From the cell containing the given text, extract its center point as (X, Y) coordinate. 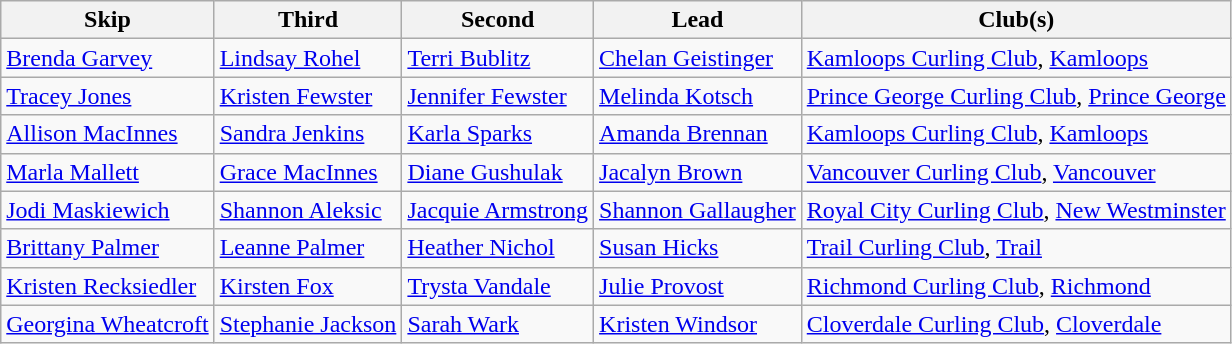
Allison MacInnes (108, 134)
Chelan Geistinger (698, 58)
Jacquie Armstrong (498, 210)
Grace MacInnes (308, 172)
Third (308, 20)
Trysta Vandale (498, 286)
Cloverdale Curling Club, Cloverdale (1016, 324)
Kristen Windsor (698, 324)
Karla Sparks (498, 134)
Brenda Garvey (108, 58)
Shannon Aleksic (308, 210)
Melinda Kotsch (698, 96)
Marla Mallett (108, 172)
Kirsten Fox (308, 286)
Vancouver Curling Club, Vancouver (1016, 172)
Lindsay Rohel (308, 58)
Diane Gushulak (498, 172)
Skip (108, 20)
Prince George Curling Club, Prince George (1016, 96)
Jennifer Fewster (498, 96)
Jodi Maskiewich (108, 210)
Royal City Curling Club, New Westminster (1016, 210)
Kristen Fewster (308, 96)
Leanne Palmer (308, 248)
Georgina Wheatcroft (108, 324)
Heather Nichol (498, 248)
Susan Hicks (698, 248)
Terri Bublitz (498, 58)
Kristen Recksiedler (108, 286)
Jacalyn Brown (698, 172)
Shannon Gallaugher (698, 210)
Amanda Brennan (698, 134)
Lead (698, 20)
Tracey Jones (108, 96)
Second (498, 20)
Sandra Jenkins (308, 134)
Brittany Palmer (108, 248)
Sarah Wark (498, 324)
Stephanie Jackson (308, 324)
Richmond Curling Club, Richmond (1016, 286)
Julie Provost (698, 286)
Club(s) (1016, 20)
Trail Curling Club, Trail (1016, 248)
